Return the [X, Y] coordinate for the center point of the cell that contains the specified text.  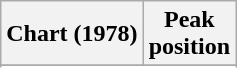
Peakposition [189, 34]
Chart (1978) [72, 34]
